Scan for the cell matching the given text and deliver its (X, Y) coordinate at center. 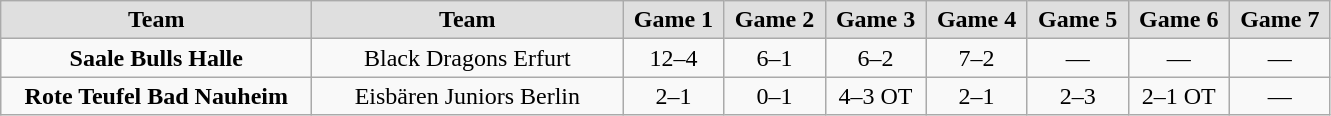
Saale Bulls Halle (156, 58)
12–4 (674, 58)
Game 6 (1178, 20)
2–1 OT (1178, 96)
Game 3 (876, 20)
6–1 (774, 58)
Game 2 (774, 20)
7–2 (976, 58)
Game 1 (674, 20)
4–3 OT (876, 96)
Eisbären Juniors Berlin (468, 96)
Game 7 (1280, 20)
Black Dragons Erfurt (468, 58)
Rote Teufel Bad Nauheim (156, 96)
Game 5 (1078, 20)
0–1 (774, 96)
Game 4 (976, 20)
2–3 (1078, 96)
6–2 (876, 58)
